Locate the cell with the specified text and output its [x, y] center coordinate. 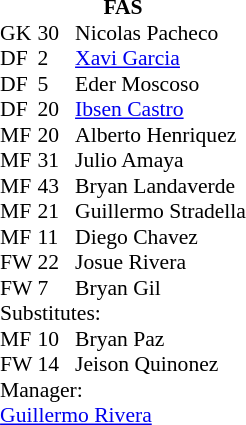
Bryan Paz [160, 338]
7 [57, 287]
Julio Amaya [160, 160]
43 [57, 185]
Josue Rivera [160, 262]
2 [57, 58]
5 [57, 83]
Ibsen Castro [160, 109]
Bryan Gil [160, 287]
21 [57, 211]
22 [57, 262]
Diego Chavez [160, 236]
Xavi Garcia [160, 58]
Alberto Henriquez [160, 134]
30 [57, 32]
GK [19, 32]
11 [57, 236]
Jeison Quinonez [160, 364]
10 [57, 338]
Bryan Landaverde [160, 185]
14 [57, 364]
31 [57, 160]
Substitutes: [123, 313]
Guillermo Stradella [160, 211]
Nicolas Pacheco [160, 32]
Manager: [123, 389]
Eder Moscoso [160, 83]
